Extract the [X, Y] coordinate from the center of the cell holding the provided text.  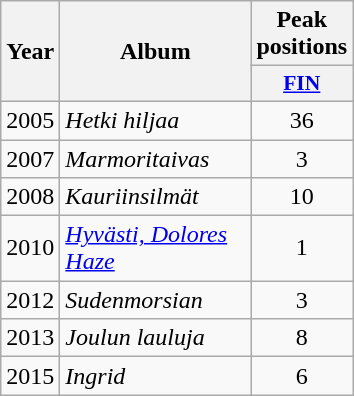
1 [302, 248]
Hyvästi, Dolores Haze [156, 248]
Sudenmorsian [156, 300]
Peak positions [302, 34]
6 [302, 376]
2005 [30, 120]
8 [302, 338]
36 [302, 120]
Album [156, 52]
2013 [30, 338]
Kauriinsilmät [156, 197]
2007 [30, 159]
FIN [302, 84]
2008 [30, 197]
Joulun lauluja [156, 338]
2015 [30, 376]
2012 [30, 300]
Hetki hiljaa [156, 120]
2010 [30, 248]
Marmoritaivas [156, 159]
10 [302, 197]
Year [30, 52]
Ingrid [156, 376]
